Return the (X, Y) coordinate for the center point of the cell that contains the specified text.  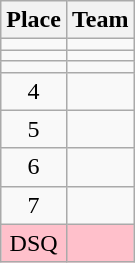
Team (100, 20)
7 (34, 205)
5 (34, 129)
4 (34, 91)
6 (34, 167)
DSQ (34, 243)
Place (34, 20)
